Return [X, Y] of the center of cell containing provided text 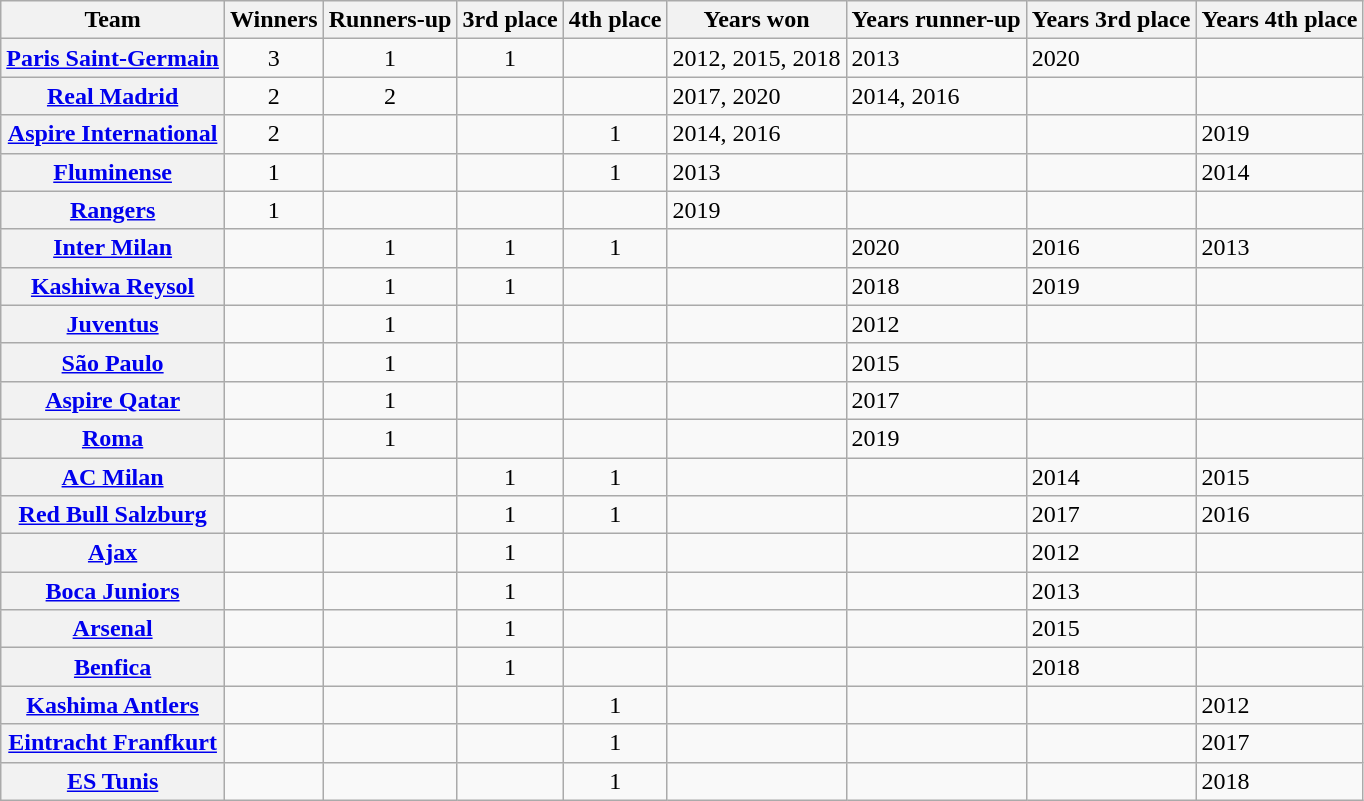
Winners [274, 20]
Rangers [113, 210]
Years runner-up [936, 20]
Red Bull Salzburg [113, 515]
4th place [615, 20]
Kashima Antlers [113, 705]
Team [113, 20]
2017, 2020 [756, 96]
Roma [113, 438]
Fluminense [113, 172]
Years 3rd place [1111, 20]
Juventus [113, 324]
Benfica [113, 667]
ES Tunis [113, 781]
Real Madrid [113, 96]
Ajax [113, 553]
Aspire Qatar [113, 400]
3rd place [510, 20]
Paris Saint-Germain [113, 58]
Inter Milan [113, 248]
Years 4th place [1280, 20]
2012, 2015, 2018 [756, 58]
São Paulo [113, 362]
Kashiwa Reysol [113, 286]
Years won [756, 20]
3 [274, 58]
AC Milan [113, 477]
Aspire International [113, 134]
Eintracht Franfkurt [113, 743]
Arsenal [113, 629]
Runners-up [390, 20]
Boca Juniors [113, 591]
